Find where the given text appears and provide that cell's center as [x, y] coordinate. 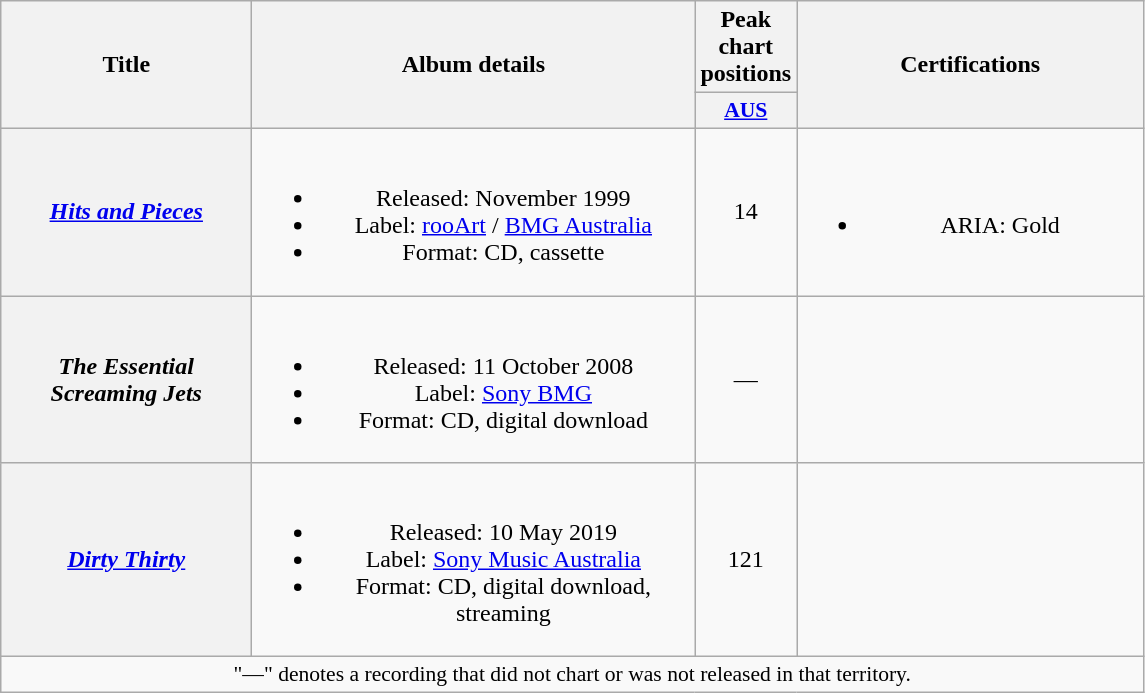
Album details [474, 65]
AUS [746, 111]
121 [746, 560]
"—" denotes a recording that did not chart or was not released in that territory. [572, 675]
Released: 11 October 2008Label: Sony BMGFormat: CD, digital download [474, 380]
Certifications [970, 65]
Released: 10 May 2019 Label: Sony Music AustraliaFormat: CD, digital download, streaming [474, 560]
— [746, 380]
Title [126, 65]
Released: November 1999Label: rooArt / BMG AustraliaFormat: CD, cassette [474, 212]
Peak chart positions [746, 47]
ARIA: Gold [970, 212]
Hits and Pieces [126, 212]
The Essential Screaming Jets [126, 380]
14 [746, 212]
Dirty Thirty [126, 560]
